Return the [X, Y] coordinate for the center point of the cell that contains the specified text.  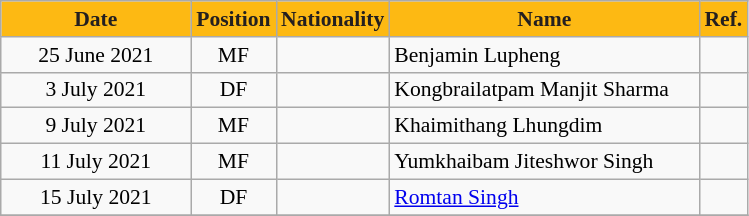
3 July 2021 [96, 90]
Name [544, 19]
15 July 2021 [96, 197]
Position [234, 19]
Khaimithang Lhungdim [544, 126]
9 July 2021 [96, 126]
11 July 2021 [96, 162]
Kongbrailatpam Manjit Sharma [544, 90]
Romtan Singh [544, 197]
Yumkhaibam Jiteshwor Singh [544, 162]
Benjamin Lupheng [544, 55]
Nationality [332, 19]
Date [96, 19]
25 June 2021 [96, 55]
Ref. [723, 19]
